Pinpoint the cell where the given text exists, returning its (x, y) midpoint coordinate. 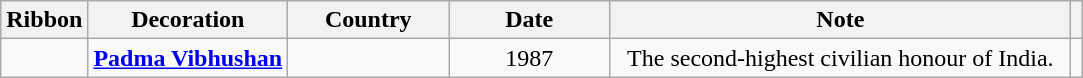
Ribbon (44, 20)
1987 (530, 58)
Note (840, 20)
Date (530, 20)
Padma Vibhushan (188, 58)
Country (368, 20)
The second-highest civilian honour of India. (840, 58)
Decoration (188, 20)
